Locate the cell with the specified text and output its [x, y] center coordinate. 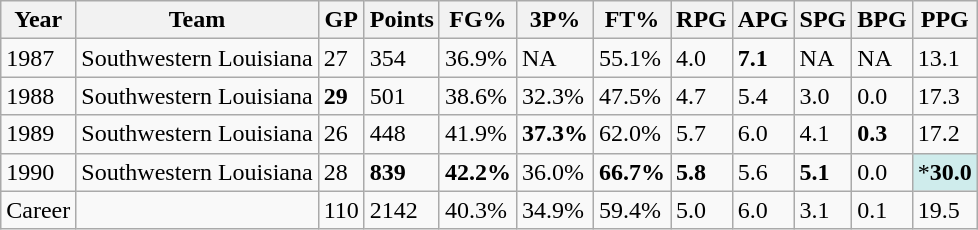
1988 [38, 96]
*30.0 [944, 172]
1990 [38, 172]
FT% [632, 20]
4.7 [702, 96]
501 [402, 96]
3.1 [823, 210]
BPG [882, 20]
55.1% [632, 58]
47.5% [632, 96]
5.4 [763, 96]
2142 [402, 210]
4.1 [823, 134]
5.7 [702, 134]
APG [763, 20]
66.7% [632, 172]
RPG [702, 20]
5.8 [702, 172]
FG% [478, 20]
62.0% [632, 134]
SPG [823, 20]
448 [402, 134]
28 [341, 172]
42.2% [478, 172]
41.9% [478, 134]
26 [341, 134]
354 [402, 58]
5.0 [702, 210]
3P% [554, 20]
Points [402, 20]
32.3% [554, 96]
7.1 [763, 58]
110 [341, 210]
59.4% [632, 210]
34.9% [554, 210]
19.5 [944, 210]
0.3 [882, 134]
GP [341, 20]
Career [38, 210]
5.6 [763, 172]
36.9% [478, 58]
1989 [38, 134]
3.0 [823, 96]
38.6% [478, 96]
0.1 [882, 210]
5.1 [823, 172]
Year [38, 20]
4.0 [702, 58]
40.3% [478, 210]
1987 [38, 58]
27 [341, 58]
17.2 [944, 134]
37.3% [554, 134]
Team [197, 20]
PPG [944, 20]
13.1 [944, 58]
36.0% [554, 172]
29 [341, 96]
839 [402, 172]
17.3 [944, 96]
